For the text-containing cell, return its midpoint in [X, Y] coordinate format. 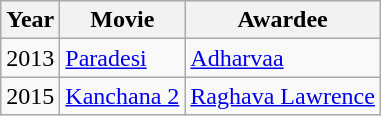
Raghava Lawrence [283, 96]
2013 [30, 58]
Year [30, 20]
Awardee [283, 20]
Kanchana 2 [122, 96]
Paradesi [122, 58]
Movie [122, 20]
2015 [30, 96]
Adharvaa [283, 58]
